Identify which cell holds the provided text, then report its [x, y] central coordinate. 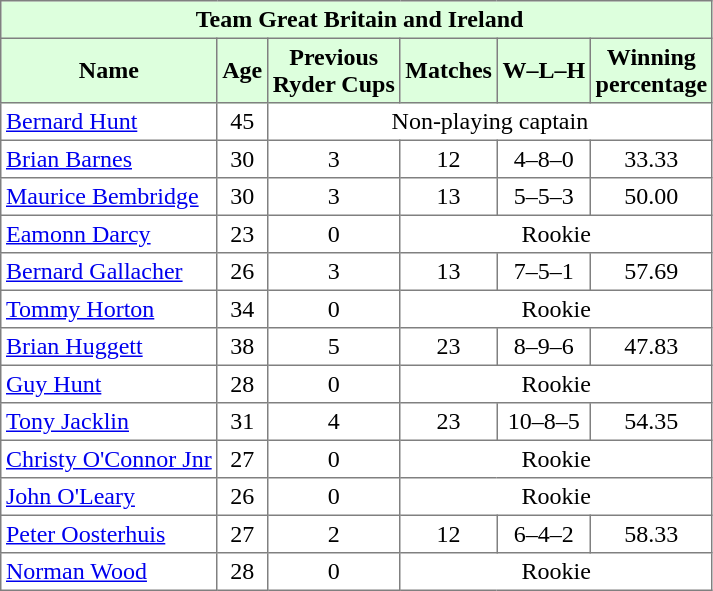
Name [109, 70]
Brian Barnes [109, 159]
7–5–1 [544, 272]
Non-playing captain [490, 122]
38 [242, 347]
Bernard Hunt [109, 122]
Eamonn Darcy [109, 234]
Team Great Britain and Ireland [357, 20]
Age [242, 70]
4–8–0 [544, 159]
5 [334, 347]
6–4–2 [544, 534]
8–9–6 [544, 347]
PreviousRyder Cups [334, 70]
31 [242, 422]
Maurice Bembridge [109, 197]
50.00 [651, 197]
57.69 [651, 272]
54.35 [651, 422]
2 [334, 534]
Norman Wood [109, 572]
10–8–5 [544, 422]
Tony Jacklin [109, 422]
John O'Leary [109, 497]
34 [242, 309]
Christy O'Connor Jnr [109, 459]
Peter Oosterhuis [109, 534]
4 [334, 422]
Guy Hunt [109, 384]
33.33 [651, 159]
Bernard Gallacher [109, 272]
Brian Huggett [109, 347]
Winningpercentage [651, 70]
5–5–3 [544, 197]
45 [242, 122]
Tommy Horton [109, 309]
W–L–H [544, 70]
Matches [448, 70]
47.83 [651, 347]
58.33 [651, 534]
